Provide the (X, Y) coordinate of the cell's center where the given text is located.  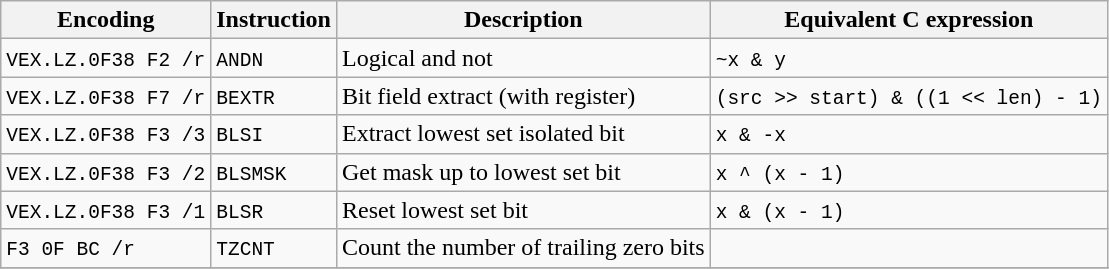
VEX.LZ.0F38 F2 /r (106, 58)
Instruction (274, 20)
Description (523, 20)
Extract lowest set isolated bit (523, 134)
Encoding (106, 20)
TZCNT (274, 248)
Get mask up to lowest set bit (523, 172)
x & (x - 1) (908, 210)
~x & y (908, 58)
x & -x (908, 134)
Equivalent C expression (908, 20)
ANDN (274, 58)
BEXTR (274, 96)
VEX.LZ.0F38 F3 /2 (106, 172)
VEX.LZ.0F38 F3 /3 (106, 134)
Reset lowest set bit (523, 210)
BLSMSK (274, 172)
x ^ (x - 1) (908, 172)
(src >> start) & ((1 << len) - 1) (908, 96)
F3 0F BC /r (106, 248)
VEX.LZ.0F38 F7 /r (106, 96)
BLSI (274, 134)
Bit field extract (with register) (523, 96)
Count the number of trailing zero bits (523, 248)
VEX.LZ.0F38 F3 /1 (106, 210)
Logical and not (523, 58)
BLSR (274, 210)
